Determine the (X, Y) coordinate at the center of the cell enclosing the given text.  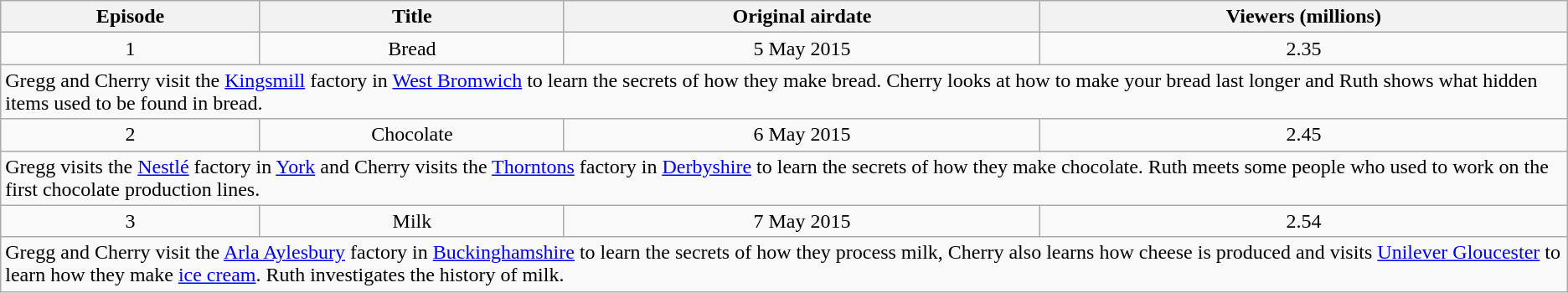
6 May 2015 (802, 135)
Milk (412, 221)
2.35 (1304, 49)
2.45 (1304, 135)
Viewers (millions) (1304, 17)
Original airdate (802, 17)
Bread (412, 49)
3 (131, 221)
5 May 2015 (802, 49)
Episode (131, 17)
Chocolate (412, 135)
7 May 2015 (802, 221)
Title (412, 17)
1 (131, 49)
2.54 (1304, 221)
2 (131, 135)
